Return (x, y) of the center of cell containing provided text 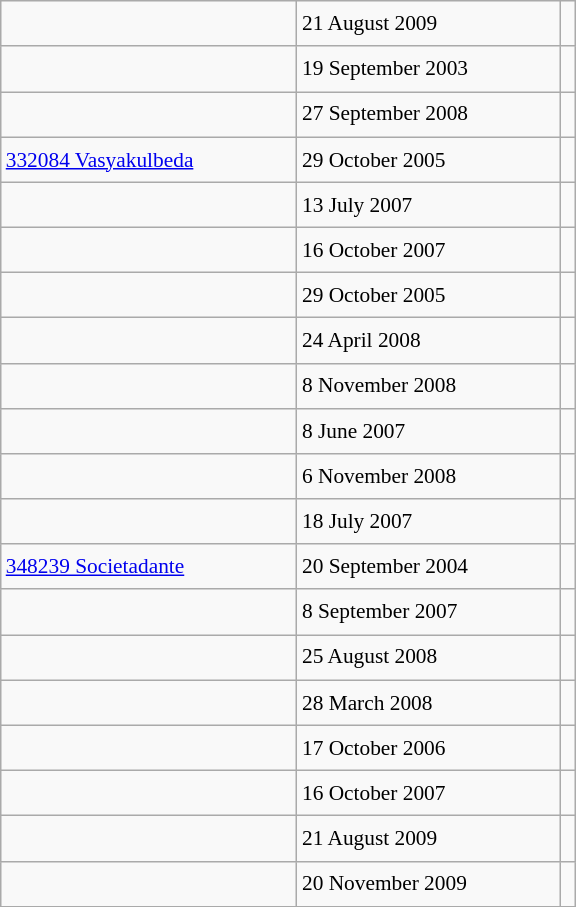
6 November 2008 (429, 476)
20 November 2009 (429, 884)
8 November 2008 (429, 386)
18 July 2007 (429, 522)
20 September 2004 (429, 566)
25 August 2008 (429, 658)
28 March 2008 (429, 702)
27 September 2008 (429, 114)
17 October 2006 (429, 748)
13 July 2007 (429, 204)
8 September 2007 (429, 612)
332084 Vasyakulbeda (149, 160)
24 April 2008 (429, 340)
19 September 2003 (429, 68)
348239 Societadante (149, 566)
8 June 2007 (429, 430)
